Identify which cell holds the provided text, then report its [x, y] central coordinate. 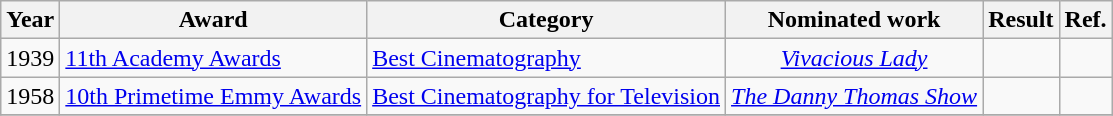
Result [1021, 20]
Vivacious Lady [854, 58]
Best Cinematography for Television [546, 96]
Award [214, 20]
Category [546, 20]
Ref. [1086, 20]
Best Cinematography [546, 58]
1958 [30, 96]
10th Primetime Emmy Awards [214, 96]
1939 [30, 58]
Year [30, 20]
Nominated work [854, 20]
The Danny Thomas Show [854, 96]
11th Academy Awards [214, 58]
